Locate the cell with the specified text and output its [X, Y] center coordinate. 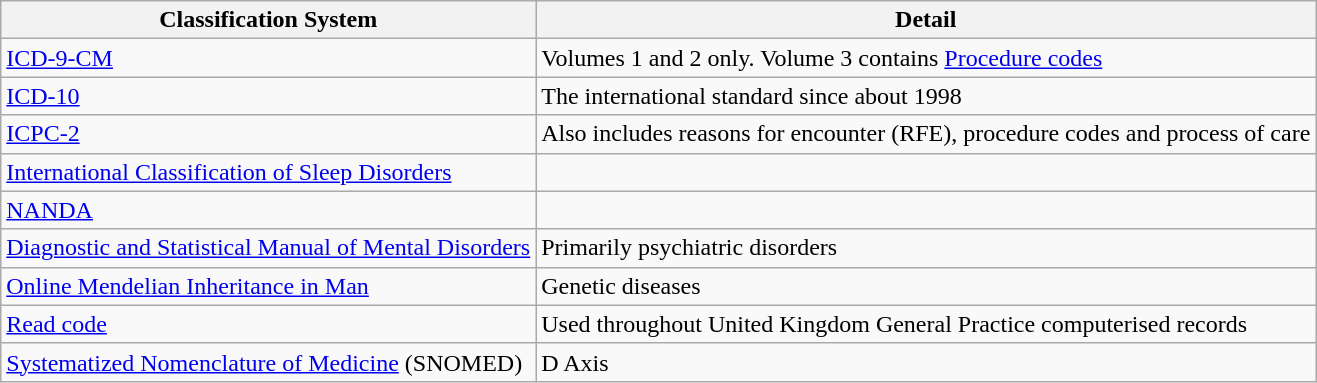
Volumes 1 and 2 only. Volume 3 contains Procedure codes [926, 58]
D Axis [926, 362]
ICPC-2 [268, 134]
The international standard since about 1998 [926, 96]
Detail [926, 20]
Read code [268, 324]
Systematized Nomenclature of Medicine (SNOMED) [268, 362]
ICD-9-CM [268, 58]
Classification System [268, 20]
Used throughout United Kingdom General Practice computerised records [926, 324]
Primarily psychiatric disorders [926, 248]
NANDA [268, 210]
International Classification of Sleep Disorders [268, 172]
Genetic diseases [926, 286]
Diagnostic and Statistical Manual of Mental Disorders [268, 248]
ICD-10 [268, 96]
Also includes reasons for encounter (RFE), procedure codes and process of care [926, 134]
Online Mendelian Inheritance in Man [268, 286]
